Output the [X, Y] coordinate of the center of the cell containing the given text.  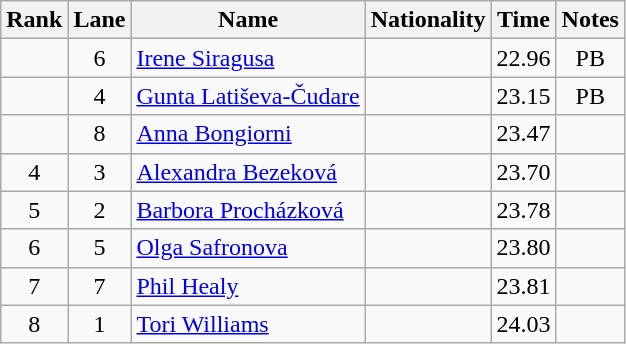
3 [100, 172]
2 [100, 210]
23.81 [524, 286]
24.03 [524, 324]
Anna Bongiorni [248, 134]
Barbora Procházková [248, 210]
Alexandra Bezeková [248, 172]
Tori Williams [248, 324]
Olga Safronova [248, 248]
23.15 [524, 96]
Gunta Latiševa-Čudare [248, 96]
23.80 [524, 248]
1 [100, 324]
Notes [590, 20]
23.78 [524, 210]
Nationality [428, 20]
Rank [34, 20]
Phil Healy [248, 286]
Lane [100, 20]
23.47 [524, 134]
Irene Siragusa [248, 58]
23.70 [524, 172]
Name [248, 20]
22.96 [524, 58]
Time [524, 20]
